Identify which cell holds the provided text, then report its [x, y] central coordinate. 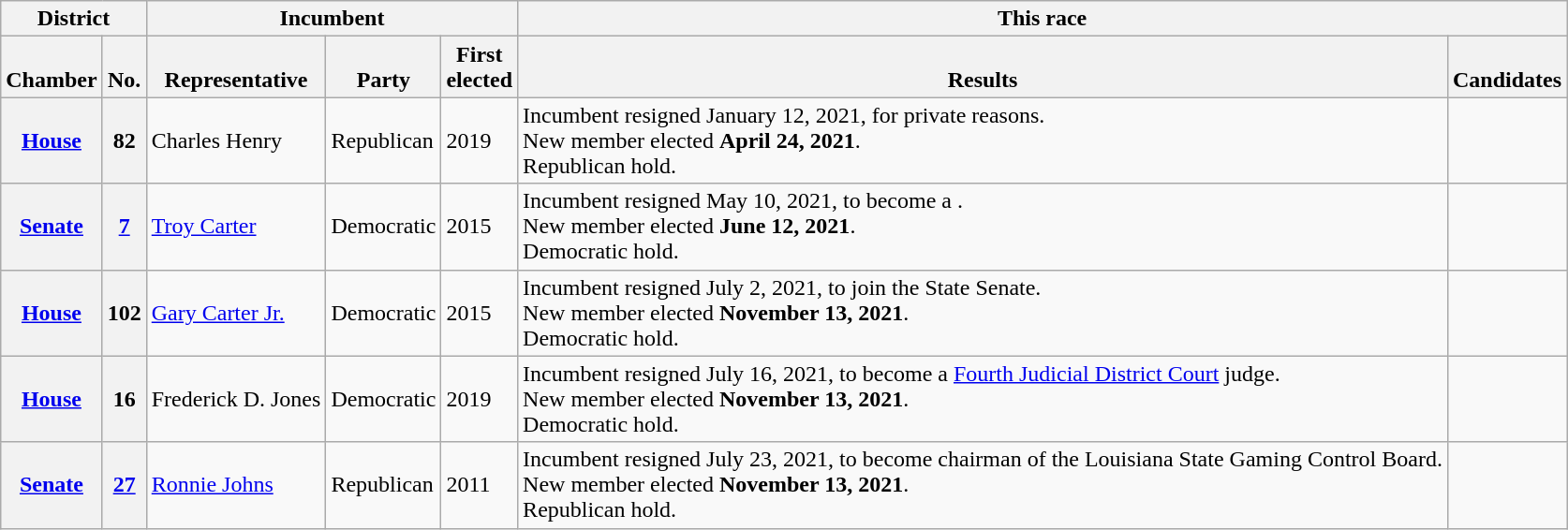
Chamber [52, 67]
Gary Carter Jr. [236, 313]
Incumbent resigned July 16, 2021, to become a Fourth Judicial District Court judge.New member elected November 13, 2021.Democratic hold. [984, 399]
Troy Carter [236, 227]
82 [124, 140]
Ronnie Johns [236, 485]
27 [124, 485]
7 [124, 227]
Incumbent resigned July 2, 2021, to join the State Senate.New member elected November 13, 2021.Democratic hold. [984, 313]
Representative [236, 67]
No. [124, 67]
This race [1043, 19]
Firstelected [480, 67]
Frederick D. Jones [236, 399]
Charles Henry [236, 140]
Incumbent [332, 19]
16 [124, 399]
District [73, 19]
2011 [480, 485]
102 [124, 313]
Results [984, 67]
Party [384, 67]
Candidates [1506, 67]
Incumbent resigned May 10, 2021, to become a .New member elected June 12, 2021.Democratic hold. [984, 227]
Incumbent resigned January 12, 2021, for private reasons.New member elected April 24, 2021.Republican hold. [984, 140]
